Return the (x, y) coordinate for the center point of the cell that contains the specified text.  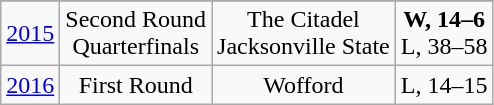
2016 (30, 85)
Second RoundQuarterfinals (136, 34)
First Round (136, 85)
2015 (30, 34)
Wofford (304, 85)
The CitadelJacksonville State (304, 34)
W, 14–6L, 38–58 (444, 34)
L, 14–15 (444, 85)
